From the cell containing the given text, extract its center point as (x, y) coordinate. 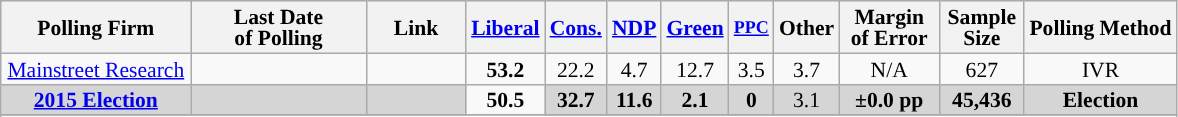
NDP (634, 27)
0 (752, 100)
IVR (1100, 68)
Polling Method (1100, 27)
Other (806, 27)
Polling Firm (96, 27)
Marginof Error (889, 27)
Cons. (576, 27)
2015 Election (96, 100)
N/A (889, 68)
SampleSize (982, 27)
3.1 (806, 100)
32.7 (576, 100)
Last Dateof Polling (278, 27)
Election (1100, 100)
22.2 (576, 68)
PPC (752, 27)
3.7 (806, 68)
4.7 (634, 68)
2.1 (694, 100)
45,436 (982, 100)
Liberal (505, 27)
3.5 (752, 68)
Green (694, 27)
±0.0 pp (889, 100)
Mainstreet Research (96, 68)
53.2 (505, 68)
627 (982, 68)
11.6 (634, 100)
12.7 (694, 68)
50.5 (505, 100)
Link (416, 27)
